Output the (X, Y) coordinate of the center of the cell containing the given text.  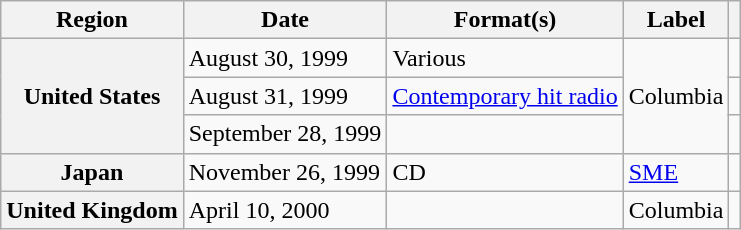
August 30, 1999 (285, 58)
Japan (92, 172)
Contemporary hit radio (505, 96)
Various (505, 58)
Format(s) (505, 20)
November 26, 1999 (285, 172)
Label (676, 20)
SME (676, 172)
August 31, 1999 (285, 96)
September 28, 1999 (285, 134)
April 10, 2000 (285, 210)
Region (92, 20)
CD (505, 172)
United Kingdom (92, 210)
United States (92, 96)
Date (285, 20)
